Find where the given text appears and provide that cell's center as [X, Y] coordinate. 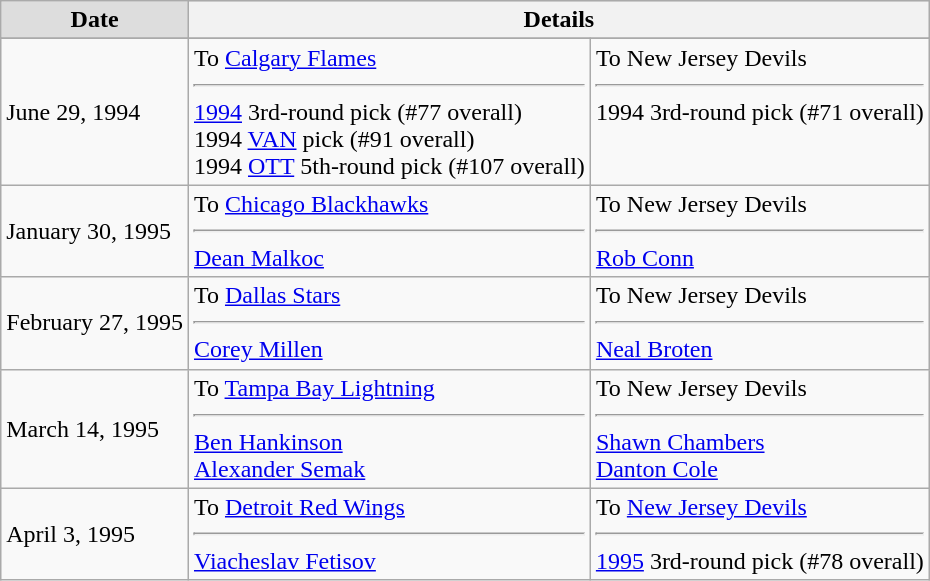
April 3, 1995 [95, 534]
To New Jersey Devils Shawn ChambersDanton Cole [760, 428]
June 29, 1994 [95, 112]
To New Jersey Devils 1995 3rd-round pick (#78 overall) [760, 534]
Details [558, 20]
To Tampa Bay Lightning Ben HankinsonAlexander Semak [389, 428]
January 30, 1995 [95, 231]
To Detroit Red Wings Viacheslav Fetisov [389, 534]
To New Jersey Devils Neal Broten [760, 323]
To Calgary Flames 1994 3rd-round pick (#77 overall)1994 VAN pick (#91 overall)1994 OTT 5th-round pick (#107 overall) [389, 112]
To Dallas Stars Corey Millen [389, 323]
Date [95, 20]
To Chicago Blackhawks Dean Malkoc [389, 231]
To New Jersey Devils 1994 3rd-round pick (#71 overall) [760, 112]
To New Jersey Devils Rob Conn [760, 231]
March 14, 1995 [95, 428]
February 27, 1995 [95, 323]
